From the cell containing the given text, extract its center point as (x, y) coordinate. 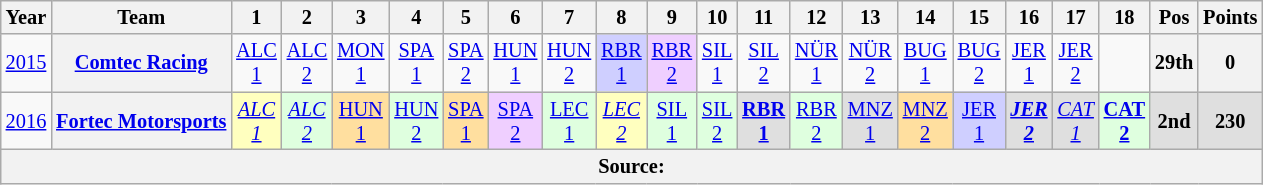
LEC1 (569, 121)
BUG2 (980, 63)
13 (870, 17)
1 (256, 17)
11 (764, 17)
17 (1075, 17)
Points (1230, 17)
Team (141, 17)
Year (26, 17)
16 (1028, 17)
29th (1174, 63)
8 (621, 17)
Comtec Racing (141, 63)
15 (980, 17)
4 (416, 17)
3 (360, 17)
0 (1230, 63)
18 (1124, 17)
BUG1 (926, 63)
MON1 (360, 63)
Fortec Motorsports (141, 121)
NÜR1 (816, 63)
NÜR2 (870, 63)
CAT2 (1124, 121)
Pos (1174, 17)
CAT1 (1075, 121)
5 (466, 17)
2015 (26, 63)
12 (816, 17)
230 (1230, 121)
2016 (26, 121)
MNZ1 (870, 121)
2nd (1174, 121)
7 (569, 17)
2 (307, 17)
9 (672, 17)
Source: (632, 166)
6 (515, 17)
14 (926, 17)
10 (717, 17)
MNZ2 (926, 121)
LEC2 (621, 121)
